Extract the (X, Y) coordinate from the center of the cell holding the provided text.  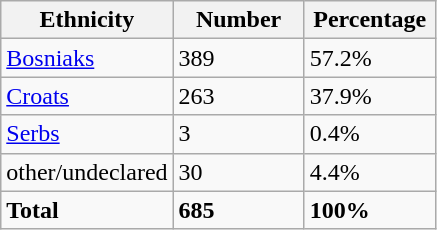
3 (238, 134)
57.2% (370, 58)
389 (238, 58)
Total (87, 210)
685 (238, 210)
263 (238, 96)
Bosniaks (87, 58)
37.9% (370, 96)
0.4% (370, 134)
30 (238, 172)
Ethnicity (87, 20)
Croats (87, 96)
100% (370, 210)
Percentage (370, 20)
4.4% (370, 172)
other/undeclared (87, 172)
Serbs (87, 134)
Number (238, 20)
